For the text-containing cell, return its midpoint in (X, Y) coordinate format. 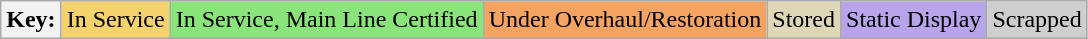
Stored (804, 20)
In Service (116, 20)
Under Overhaul/Restoration (625, 20)
Scrapped (1037, 20)
Static Display (914, 20)
Key: (31, 20)
In Service, Main Line Certified (326, 20)
